Output the [x, y] coordinate of the center of the cell containing the given text.  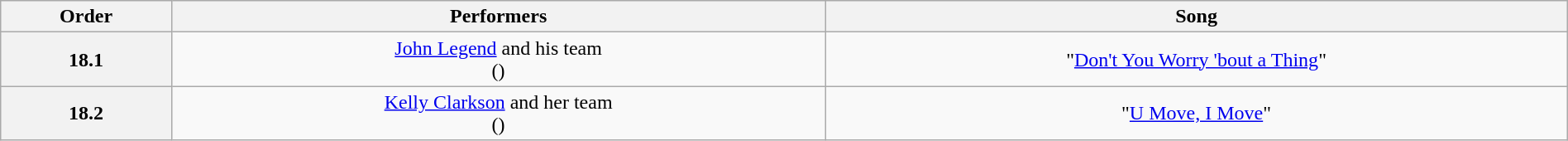
18.1 [86, 60]
Kelly Clarkson and her team() [498, 113]
"U Move, I Move" [1196, 113]
"Don't You Worry 'bout a Thing" [1196, 60]
Performers [498, 17]
Order [86, 17]
18.2 [86, 113]
Song [1196, 17]
John Legend and his team() [498, 60]
